Provide the (X, Y) coordinate of the cell's center where the given text is located.  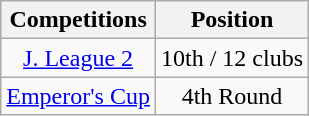
4th Round (232, 96)
J. League 2 (78, 58)
Position (232, 20)
Competitions (78, 20)
Emperor's Cup (78, 96)
10th / 12 clubs (232, 58)
